Return [x, y] of the center of cell containing provided text 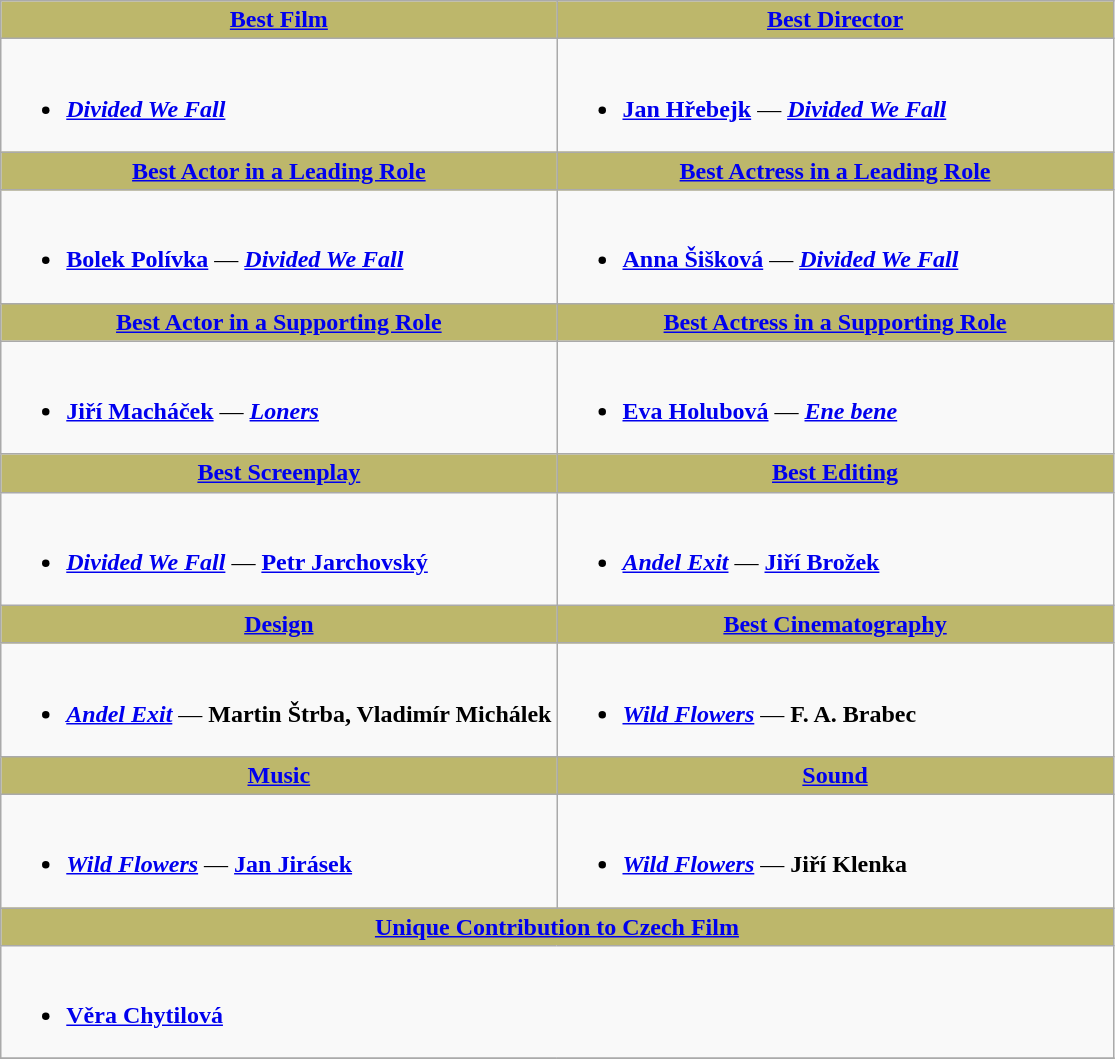
Best Director [835, 20]
Best Actor in a Leading Role [279, 171]
Wild Flowers — Jan Jirásek [279, 850]
Unique Contribution to Czech Film [557, 927]
Eva Holubová — Ene bene [835, 398]
Andel Exit — Jiří Brožek [835, 548]
Music [279, 775]
Sound [835, 775]
Jan Hřebejk — Divided We Fall [835, 96]
Věra Chytilová [557, 1002]
Best Cinematography [835, 624]
Divided We Fall [279, 96]
Bolek Polívka — Divided We Fall [279, 246]
Wild Flowers — Jiří Klenka [835, 850]
Divided We Fall — Petr Jarchovský [279, 548]
Best Actress in a Supporting Role [835, 322]
Design [279, 624]
Best Actor in a Supporting Role [279, 322]
Best Film [279, 20]
Best Editing [835, 473]
Jiří Macháček — Loners [279, 398]
Andel Exit — Martin Štrba, Vladimír Michálek [279, 700]
Wild Flowers — F. A. Brabec [835, 700]
Best Screenplay [279, 473]
Anna Šišková — Divided We Fall [835, 246]
Best Actress in a Leading Role [835, 171]
